Determine the (X, Y) coordinate at the center of the cell enclosing the given text.  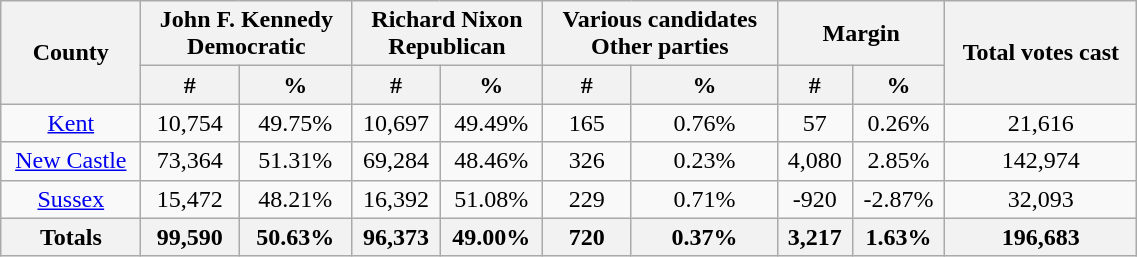
51.31% (296, 161)
1.63% (898, 237)
32,093 (1041, 199)
Totals (71, 237)
Kent (71, 123)
69,284 (396, 161)
County (71, 52)
0.76% (704, 123)
0.26% (898, 123)
Sussex (71, 199)
50.63% (296, 237)
2.85% (898, 161)
48.46% (491, 161)
New Castle (71, 161)
720 (586, 237)
51.08% (491, 199)
16,392 (396, 199)
4,080 (816, 161)
10,697 (396, 123)
21,616 (1041, 123)
15,472 (190, 199)
99,590 (190, 237)
48.21% (296, 199)
Total votes cast (1041, 52)
Margin (862, 34)
-2.87% (898, 199)
229 (586, 199)
0.71% (704, 199)
49.00% (491, 237)
3,217 (816, 237)
49.49% (491, 123)
73,364 (190, 161)
0.37% (704, 237)
196,683 (1041, 237)
-920 (816, 199)
Richard NixonRepublican (447, 34)
57 (816, 123)
326 (586, 161)
John F. KennedyDemocratic (246, 34)
Various candidatesOther parties (660, 34)
10,754 (190, 123)
0.23% (704, 161)
49.75% (296, 123)
165 (586, 123)
96,373 (396, 237)
142,974 (1041, 161)
